Return (X, Y) of the center of cell containing provided text 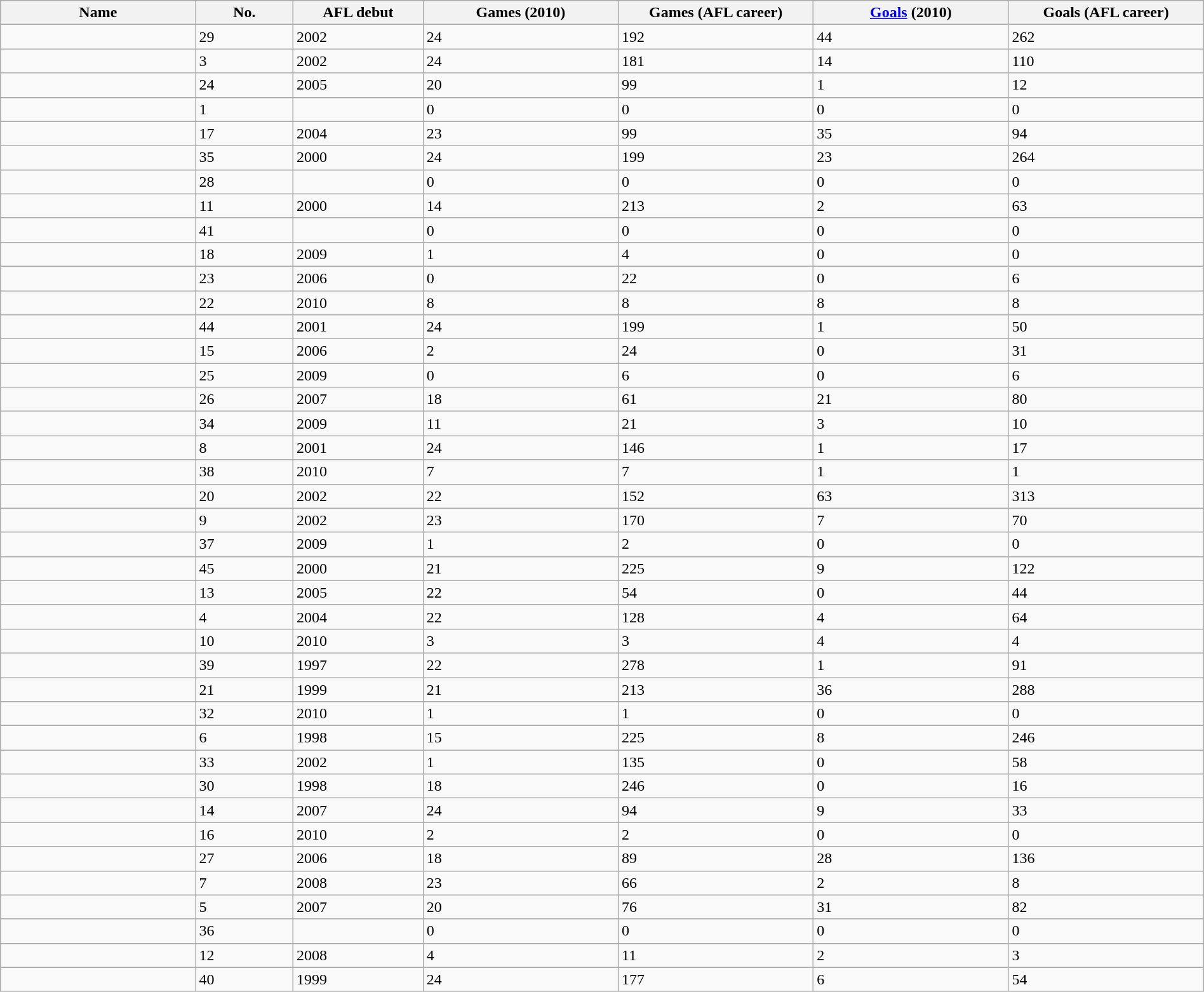
66 (716, 883)
80 (1106, 399)
110 (1106, 61)
170 (716, 520)
192 (716, 37)
278 (716, 665)
38 (244, 472)
27 (244, 859)
136 (1106, 859)
5 (244, 907)
122 (1106, 568)
45 (244, 568)
91 (1106, 665)
26 (244, 399)
Goals (AFL career) (1106, 13)
Games (2010) (521, 13)
313 (1106, 496)
37 (244, 544)
Games (AFL career) (716, 13)
13 (244, 593)
AFL debut (358, 13)
89 (716, 859)
39 (244, 665)
135 (716, 762)
288 (1106, 689)
262 (1106, 37)
1997 (358, 665)
61 (716, 399)
No. (244, 13)
70 (1106, 520)
177 (716, 979)
32 (244, 714)
146 (716, 448)
40 (244, 979)
76 (716, 907)
Name (98, 13)
128 (716, 617)
30 (244, 786)
264 (1106, 158)
34 (244, 424)
152 (716, 496)
29 (244, 37)
181 (716, 61)
41 (244, 230)
64 (1106, 617)
82 (1106, 907)
Goals (2010) (911, 13)
25 (244, 375)
58 (1106, 762)
50 (1106, 327)
